Locate the cell with the specified text and output its [x, y] center coordinate. 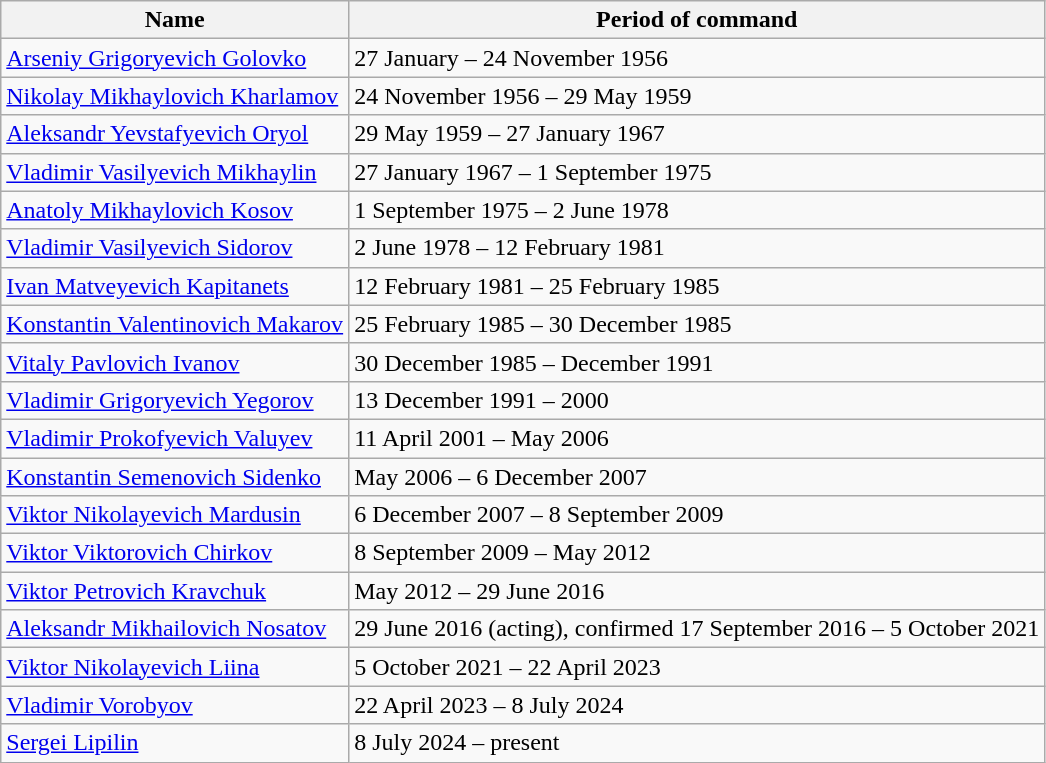
30 December 1985 – December 1991 [697, 362]
11 April 2001 – May 2006 [697, 438]
Vitaly Pavlovich Ivanov [175, 362]
22 April 2023 – 8 July 2024 [697, 705]
Nikolay Mikhaylovich Kharlamov [175, 96]
Viktor Nikolayevich Mardusin [175, 515]
6 December 2007 – 8 September 2009 [697, 515]
Sergei Lipilin [175, 743]
Vladimir Vorobyov [175, 705]
8 July 2024 – present [697, 743]
Konstantin Valentinovich Makarov [175, 324]
Viktor Nikolayevich Liina [175, 667]
Viktor Viktorovich Chirkov [175, 553]
29 June 2016 (acting), confirmed 17 September 2016 – 5 October 2021 [697, 629]
25 February 1985 – 30 December 1985 [697, 324]
Period of command [697, 20]
May 2006 – 6 December 2007 [697, 477]
Aleksandr Yevstafyevich Oryol [175, 134]
29 May 1959 – 27 January 1967 [697, 134]
24 November 1956 – 29 May 1959 [697, 96]
Arseniy Grigoryevich Golovko [175, 58]
Vladimir Vasilyevich Mikhaylin [175, 172]
Viktor Petrovich Kravchuk [175, 591]
Ivan Matveyevich Kapitanets [175, 286]
May 2012 – 29 June 2016 [697, 591]
Vladimir Prokofyevich Valuyev [175, 438]
27 January 1967 – 1 September 1975 [697, 172]
Vladimir Grigoryevich Yegorov [175, 400]
Anatoly Mikhaylovich Kosov [175, 210]
2 June 1978 – 12 February 1981 [697, 248]
8 September 2009 – May 2012 [697, 553]
Konstantin Semenovich Sidenko [175, 477]
5 October 2021 – 22 April 2023 [697, 667]
12 February 1981 – 25 February 1985 [697, 286]
Name [175, 20]
27 January – 24 November 1956 [697, 58]
Vladimir Vasilyevich Sidorov [175, 248]
Aleksandr Mikhailovich Nosatov [175, 629]
13 December 1991 – 2000 [697, 400]
1 September 1975 – 2 June 1978 [697, 210]
